Pinpoint the cell where the given text exists, returning its [X, Y] midpoint coordinate. 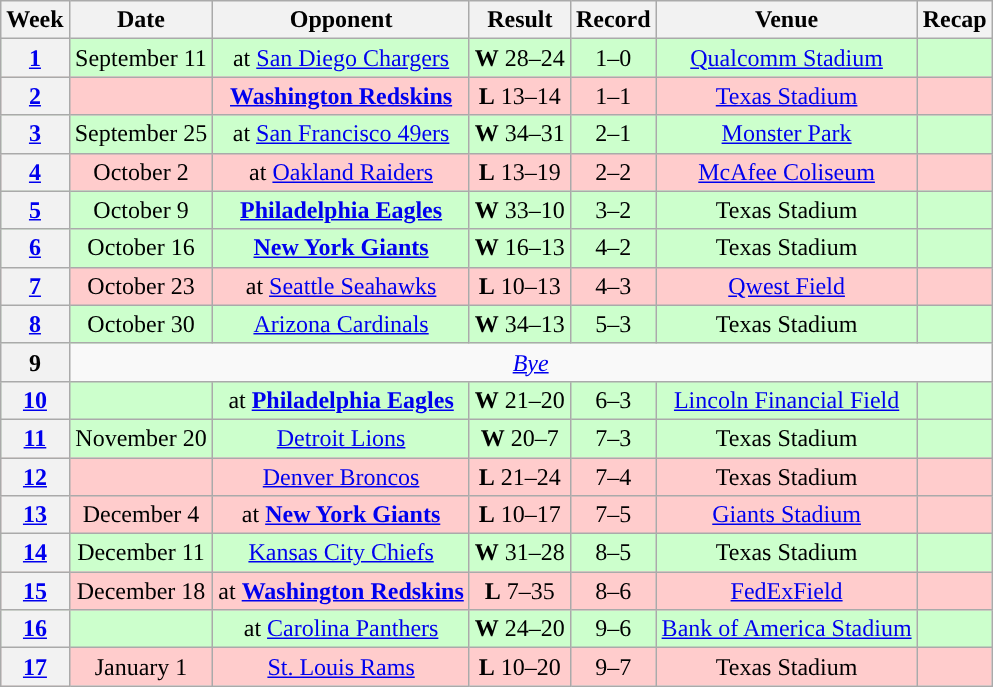
17 [35, 667]
5 [35, 210]
10 [35, 400]
at San Francisco 49ers [341, 134]
4–2 [613, 248]
October 16 [141, 248]
7–4 [613, 477]
13 [35, 515]
L 21–24 [520, 477]
October 2 [141, 172]
Lincoln Financial Field [786, 400]
2–1 [613, 134]
12 [35, 477]
Week [35, 20]
W 20–7 [520, 438]
Qwest Field [786, 286]
L 10–17 [520, 515]
11 [35, 438]
W 31–28 [520, 553]
Giants Stadium [786, 515]
Detroit Lions [341, 438]
L 10–20 [520, 667]
October 9 [141, 210]
7–5 [613, 515]
Date [141, 20]
at Philadelphia Eagles [341, 400]
at Washington Redskins [341, 591]
W 34–13 [520, 324]
L 13–19 [520, 172]
L 10–13 [520, 286]
Recap [954, 20]
October 23 [141, 286]
Qualcomm Stadium [786, 58]
Arizona Cardinals [341, 324]
Kansas City Chiefs [341, 553]
Bank of America Stadium [786, 629]
5–3 [613, 324]
Bye [530, 362]
McAfee Coliseum [786, 172]
2–2 [613, 172]
3 [35, 134]
December 18 [141, 591]
September 11 [141, 58]
at Carolina Panthers [341, 629]
St. Louis Rams [341, 667]
September 25 [141, 134]
8–5 [613, 553]
Philadelphia Eagles [341, 210]
at Oakland Raiders [341, 172]
8–6 [613, 591]
6 [35, 248]
6–3 [613, 400]
1–0 [613, 58]
15 [35, 591]
Record [613, 20]
December 4 [141, 515]
W 33–10 [520, 210]
W 21–20 [520, 400]
Washington Redskins [341, 96]
L 7–35 [520, 591]
2 [35, 96]
7–3 [613, 438]
at New York Giants [341, 515]
W 28–24 [520, 58]
November 20 [141, 438]
L 13–14 [520, 96]
16 [35, 629]
1–1 [613, 96]
9–6 [613, 629]
1 [35, 58]
Opponent [341, 20]
January 1 [141, 667]
New York Giants [341, 248]
at San Diego Chargers [341, 58]
FedExField [786, 591]
at Seattle Seahawks [341, 286]
Venue [786, 20]
7 [35, 286]
9 [35, 362]
Monster Park [786, 134]
October 30 [141, 324]
December 11 [141, 553]
3–2 [613, 210]
W 24–20 [520, 629]
8 [35, 324]
14 [35, 553]
W 16–13 [520, 248]
9–7 [613, 667]
Result [520, 20]
4 [35, 172]
Denver Broncos [341, 477]
W 34–31 [520, 134]
4–3 [613, 286]
